Detect which cell encompasses the target text, then output its (X, Y) center coordinate. 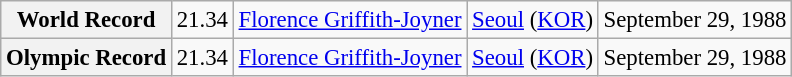
Olympic Record (86, 58)
World Record (86, 20)
